Return [x, y] of the center of cell containing provided text 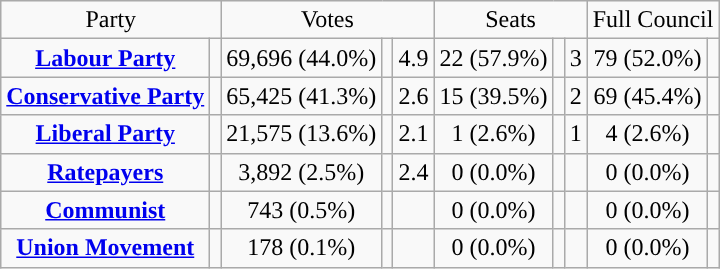
65,425 (41.3%) [302, 96]
4.9 [414, 58]
Conservative Party [106, 96]
Seats [510, 20]
2.4 [414, 172]
69 (45.4%) [648, 96]
Party [111, 20]
22 (57.9%) [494, 58]
Ratepayers [106, 172]
Union Movement [106, 248]
Full Council [653, 20]
1 (2.6%) [494, 134]
178 (0.1%) [302, 248]
4 (2.6%) [648, 134]
2.1 [414, 134]
743 (0.5%) [302, 210]
2.6 [414, 96]
2 [576, 96]
Votes [328, 20]
3,892 (2.5%) [302, 172]
21,575 (13.6%) [302, 134]
3 [576, 58]
Liberal Party [106, 134]
1 [576, 134]
15 (39.5%) [494, 96]
79 (52.0%) [648, 58]
Communist [106, 210]
Labour Party [106, 58]
69,696 (44.0%) [302, 58]
